Return the (x, y) coordinate for the center point of the cell that contains the specified text.  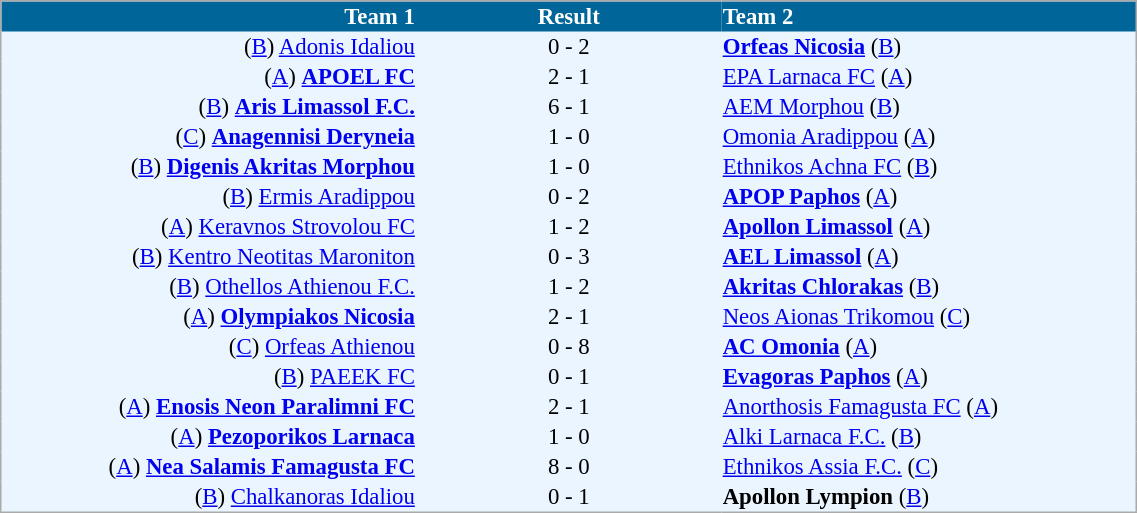
Orfeas Nicosia (B) (929, 47)
(A) Nea Salamis Famagusta FC (209, 467)
(A) Pezoporikos Larnaca (209, 437)
Evagoras Paphos (A) (929, 377)
AEM Morphou (B) (929, 107)
APOP Paphos (A) (929, 197)
0 - 8 (568, 347)
Apollon Limassol (A) (929, 227)
Ethnikos Achna FC (B) (929, 167)
Apollon Lympion (B) (929, 497)
Omonia Aradippou (A) (929, 137)
8 - 0 (568, 467)
(C) Anagennisi Deryneia (209, 137)
AEL Limassol (A) (929, 257)
(A) Olympiakos Nicosia (209, 317)
(B) Othellos Athienou F.C. (209, 287)
(B) Chalkanoras Idaliou (209, 497)
Anorthosis Famagusta FC (A) (929, 407)
Result (568, 16)
0 - 3 (568, 257)
(B) PAEEK FC (209, 377)
(B) Kentro Neotitas Maroniton (209, 257)
EPA Larnaca FC (A) (929, 77)
Neos Aionas Trikomou (C) (929, 317)
Team 1 (209, 16)
AC Omonia (A) (929, 347)
(A) Enosis Neon Paralimni FC (209, 407)
Alki Larnaca F.C. (B) (929, 437)
(B) Ermis Aradippou (209, 197)
Ethnikos Assia F.C. (C) (929, 467)
(B) Aris Limassol F.C. (209, 107)
(B) Adonis Idaliou (209, 47)
Team 2 (929, 16)
6 - 1 (568, 107)
Akritas Chlorakas (B) (929, 287)
(A) Keravnos Strovolou FC (209, 227)
(A) APOEL FC (209, 77)
(C) Orfeas Athienou (209, 347)
(B) Digenis Akritas Morphou (209, 167)
